Find where the given text appears and provide that cell's center as (X, Y) coordinate. 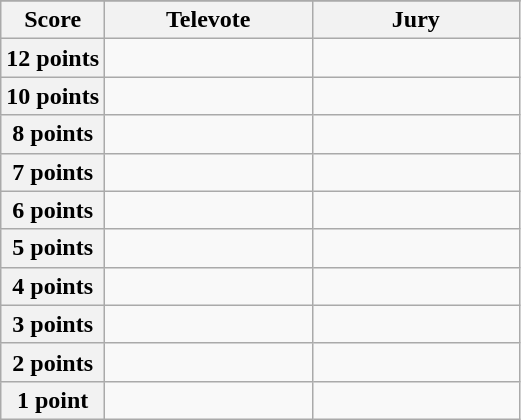
4 points (53, 286)
6 points (53, 210)
5 points (53, 248)
Score (53, 20)
8 points (53, 134)
12 points (53, 58)
2 points (53, 362)
Televote (209, 20)
3 points (53, 324)
7 points (53, 172)
10 points (53, 96)
1 point (53, 400)
Jury (416, 20)
